Identify which cell holds the provided text, then report its (x, y) central coordinate. 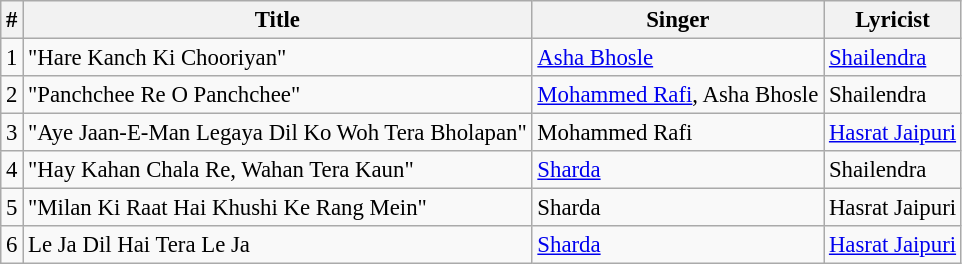
# (12, 20)
4 (12, 170)
2 (12, 95)
"Hay Kahan Chala Re, Wahan Tera Kaun" (278, 170)
Le Ja Dil Hai Tera Le Ja (278, 245)
"Aye Jaan-E-Man Legaya Dil Ko Woh Tera Bholapan" (278, 133)
Mohammed Rafi (678, 133)
Singer (678, 20)
1 (12, 58)
5 (12, 208)
"Milan Ki Raat Hai Khushi Ke Rang Mein" (278, 208)
3 (12, 133)
"Hare Kanch Ki Chooriyan" (278, 58)
6 (12, 245)
Title (278, 20)
Lyricist (893, 20)
Asha Bhosle (678, 58)
"Panchchee Re O Panchchee" (278, 95)
Mohammed Rafi, Asha Bhosle (678, 95)
